Detect which cell encompasses the target text, then output its [x, y] center coordinate. 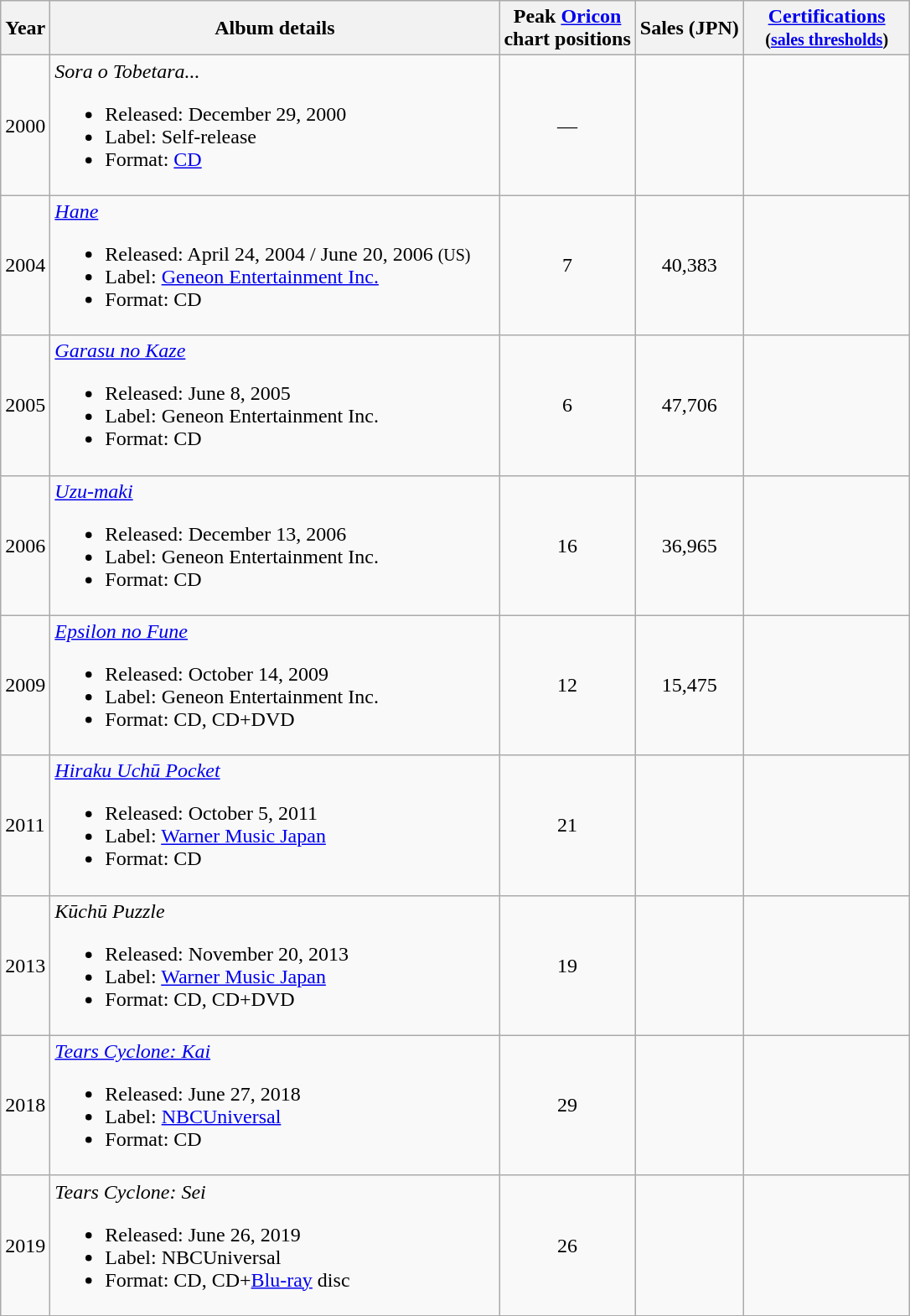
47,706 [689, 406]
Tears Cyclone: KaiReleased: June 27, 2018Label: NBCUniversalFormat: CD [275, 1105]
— [567, 126]
26 [567, 1246]
2005 [25, 406]
15,475 [689, 686]
Uzu-makiReleased: December 13, 2006Label: Geneon Entertainment Inc.Format: CD [275, 545]
2004 [25, 265]
2011 [25, 825]
Sales (JPN) [689, 28]
Album details [275, 28]
2000 [25, 126]
36,965 [689, 545]
2006 [25, 545]
12 [567, 686]
Sora o Tobetara...Released: December 29, 2000Label: Self-releaseFormat: CD [275, 126]
2019 [25, 1246]
Certifications(sales thresholds) [826, 28]
Garasu no KazeReleased: June 8, 2005Label: Geneon Entertainment Inc.Format: CD [275, 406]
HaneReleased: April 24, 2004 / June 20, 2006 (US)Label: Geneon Entertainment Inc.Format: CD [275, 265]
Tears Cyclone: SeiReleased: June 26, 2019Label: NBCUniversalFormat: CD, CD+Blu-ray disc [275, 1246]
7 [567, 265]
Peak Oricon chart positions [567, 28]
Epsilon no FuneReleased: October 14, 2009Label: Geneon Entertainment Inc.Format: CD, CD+DVD [275, 686]
6 [567, 406]
21 [567, 825]
2009 [25, 686]
29 [567, 1105]
19 [567, 966]
Year [25, 28]
2013 [25, 966]
Kūchū PuzzleReleased: November 20, 2013Label: Warner Music JapanFormat: CD, CD+DVD [275, 966]
16 [567, 545]
40,383 [689, 265]
Hiraku Uchū PocketReleased: October 5, 2011Label: Warner Music JapanFormat: CD [275, 825]
2018 [25, 1105]
